Determine the (x, y) coordinate at the center of the cell enclosing the given text.  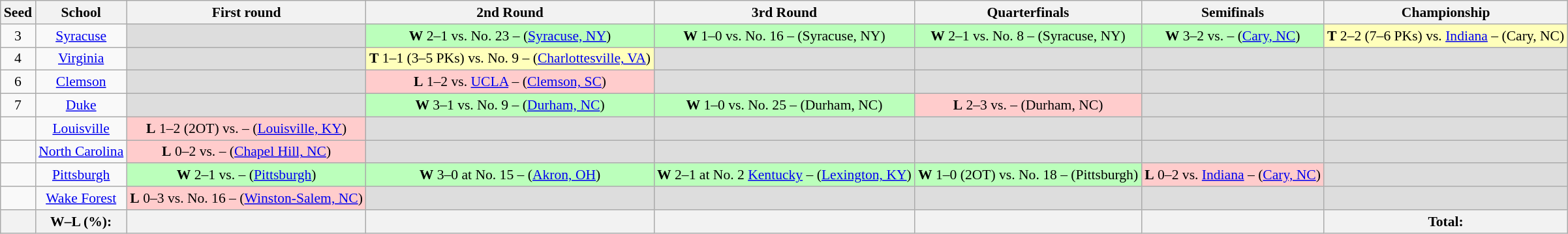
Total: (1446, 222)
Syracuse (81, 36)
W 2–1 vs. No. 8 – (Syracuse, NY) (1028, 36)
W 3–0 at No. 15 – (Akron, OH) (510, 175)
W 3–1 vs. No. 9 – (Durham, NC) (510, 106)
L 0–2 vs. – (Chapel Hill, NC) (247, 152)
Pittsburgh (81, 175)
North Carolina (81, 152)
6 (18, 82)
W 1–0 vs. No. 25 – (Durham, NC) (784, 106)
Seed (18, 12)
L 0–2 vs. Indiana – (Cary, NC) (1233, 175)
4 (18, 59)
Virginia (81, 59)
L 2–3 vs. – (Durham, NC) (1028, 106)
Duke (81, 106)
W 3–2 vs. – (Cary, NC) (1233, 36)
School (81, 12)
2nd Round (510, 12)
Quarterfinals (1028, 12)
L 1–2 vs. UCLA – (Clemson, SC) (510, 82)
L 1–2 (2OT) vs. – (Louisville, KY) (247, 128)
Wake Forest (81, 198)
Semifinals (1233, 12)
T 2–2 (7–6 PKs) vs. Indiana – (Cary, NC) (1446, 36)
W 2–1 vs. No. 23 – (Syracuse, NY) (510, 36)
3rd Round (784, 12)
W–L (%): (81, 222)
3 (18, 36)
W 1–0 (2OT) vs. No. 18 – (Pittsburgh) (1028, 175)
Championship (1446, 12)
W 1–0 vs. No. 16 – (Syracuse, NY) (784, 36)
Louisville (81, 128)
Clemson (81, 82)
W 2–1 at No. 2 Kentucky – (Lexington, KY) (784, 175)
L 0–3 vs. No. 16 – (Winston-Salem, NC) (247, 198)
W 2–1 vs. – (Pittsburgh) (247, 175)
First round (247, 12)
T 1–1 (3–5 PKs) vs. No. 9 – (Charlottesville, VA) (510, 59)
7 (18, 106)
